Search for the cell housing the specified text and yield its [X, Y] center coordinate. 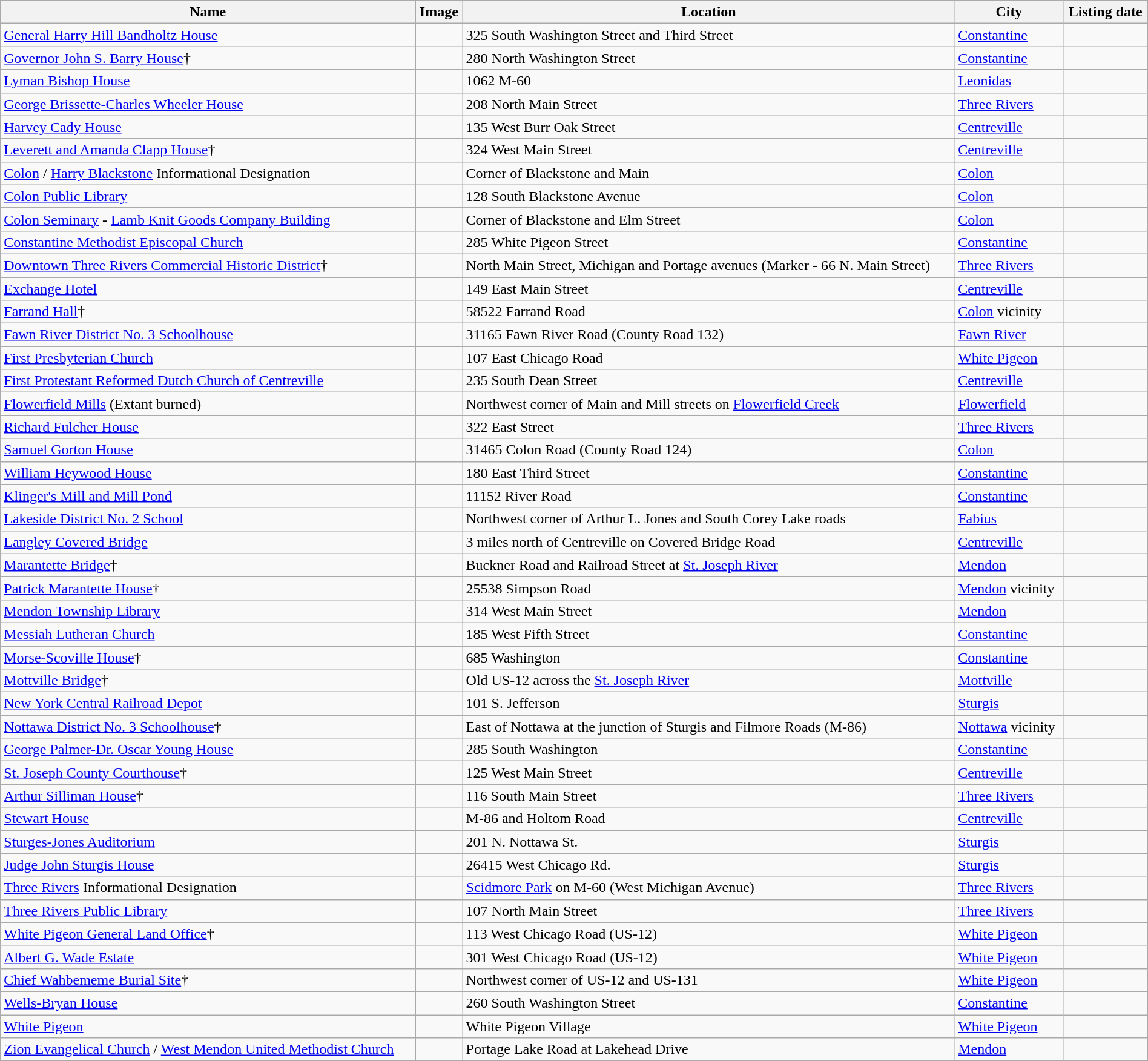
3 miles north of Centreville on Covered Bridge Road [708, 542]
Sturges-Jones Auditorium [208, 842]
Northwest corner of Main and Mill streets on Flowerfield Creek [708, 404]
First Presbyterian Church [208, 358]
149 East Main Street [708, 289]
Listing date [1106, 12]
Three Rivers Informational Designation [208, 888]
Corner of Blackstone and Main [708, 173]
Leonidas [1009, 81]
301 West Chicago Road (US-12) [708, 957]
M-86 and Holtom Road [708, 819]
Zion Evangelical Church / West Mendon United Methodist Church [208, 1049]
26415 West Chicago Rd. [708, 865]
Northwest corner of US-12 and US-131 [708, 980]
Wells-Bryan House [208, 1003]
180 East Third Street [708, 473]
Nottawa vicinity [1009, 727]
101 S. Jefferson [708, 704]
Colon / Harry Blackstone Informational Designation [208, 173]
Flowerfield [1009, 404]
George Brissette-Charles Wheeler House [208, 104]
George Palmer-Dr. Oscar Young House [208, 750]
Colon vicinity [1009, 312]
Portage Lake Road at Lakehead Drive [708, 1049]
280 North Washington Street [708, 58]
685 Washington [708, 657]
285 South Washington [708, 750]
Patrick Marantette House† [208, 588]
Richard Fulcher House [208, 427]
Mendon Township Library [208, 611]
128 South Blackstone Avenue [708, 196]
Stewart House [208, 819]
Governor John S. Barry House† [208, 58]
Lyman Bishop House [208, 81]
31465 Colon Road (County Road 124) [708, 450]
11152 River Road [708, 496]
208 North Main Street [708, 104]
Nottawa District No. 3 Schoolhouse† [208, 727]
116 South Main Street [708, 796]
Colon Seminary - Lamb Knit Goods Company Building [208, 219]
Location [708, 12]
113 West Chicago Road (US-12) [708, 934]
White Pigeon Village [708, 1026]
New York Central Railroad Depot [208, 704]
Exchange Hotel [208, 289]
General Harry Hill Bandholtz House [208, 35]
Arthur Silliman House† [208, 796]
31165 Fawn River Road (County Road 132) [708, 335]
285 White Pigeon Street [708, 242]
Langley Covered Bridge [208, 542]
St. Joseph County Courthouse† [208, 773]
Image [439, 12]
Buckner Road and Railroad Street at St. Joseph River [708, 565]
324 West Main Street [708, 150]
201 N. Nottawa St. [708, 842]
185 West Fifth Street [708, 634]
Fawn River District No. 3 Schoolhouse [208, 335]
Judge John Sturgis House [208, 865]
First Protestant Reformed Dutch Church of Centreville [208, 381]
325 South Washington Street and Third Street [708, 35]
1062 M-60 [708, 81]
314 West Main Street [708, 611]
North Main Street, Michigan and Portage avenues (Marker - 66 N. Main Street) [708, 265]
25538 Simpson Road [708, 588]
Downtown Three Rivers Commercial Historic District† [208, 265]
Three Rivers Public Library [208, 911]
Old US-12 across the St. Joseph River [708, 681]
Flowerfield Mills (Extant burned) [208, 404]
125 West Main Street [708, 773]
322 East Street [708, 427]
Mottville Bridge† [208, 681]
Chief Wahbememe Burial Site† [208, 980]
Name [208, 12]
Corner of Blackstone and Elm Street [708, 219]
Farrand Hall† [208, 312]
235 South Dean Street [708, 381]
Albert G. Wade Estate [208, 957]
Colon Public Library [208, 196]
Constantine Methodist Episcopal Church [208, 242]
Mottville [1009, 681]
Northwest corner of Arthur L. Jones and South Corey Lake roads [708, 519]
City [1009, 12]
Harvey Cady House [208, 127]
260 South Washington Street [708, 1003]
East of Nottawa at the junction of Sturgis and Filmore Roads (M-86) [708, 727]
Leverett and Amanda Clapp House† [208, 150]
Scidmore Park on M-60 (West Michigan Avenue) [708, 888]
Samuel Gorton House [208, 450]
William Heywood House [208, 473]
135 West Burr Oak Street [708, 127]
Mendon vicinity [1009, 588]
White Pigeon General Land Office† [208, 934]
Lakeside District No. 2 School [208, 519]
Fawn River [1009, 335]
107 East Chicago Road [708, 358]
107 North Main Street [708, 911]
58522 Farrand Road [708, 312]
Marantette Bridge† [208, 565]
Morse-Scoville House† [208, 657]
Messiah Lutheran Church [208, 634]
Fabius [1009, 519]
Klinger's Mill and Mill Pond [208, 496]
